Extract the [x, y] coordinate from the center of the cell holding the provided text.  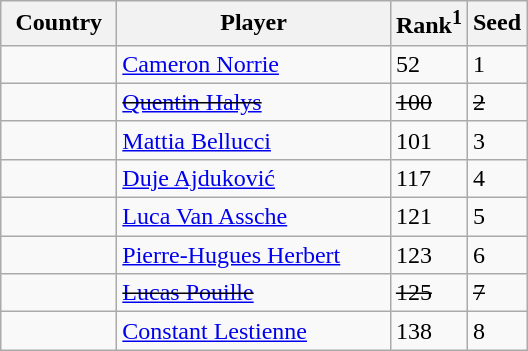
4 [496, 178]
Duje Ajduković [254, 178]
3 [496, 140]
125 [428, 293]
Country [59, 24]
52 [428, 64]
Player [254, 24]
Pierre-Hugues Herbert [254, 255]
1 [496, 64]
Quentin Halys [254, 102]
Mattia Bellucci [254, 140]
Seed [496, 24]
Lucas Pouille [254, 293]
8 [496, 331]
121 [428, 217]
Cameron Norrie [254, 64]
6 [496, 255]
Rank1 [428, 24]
123 [428, 255]
Constant Lestienne [254, 331]
Luca Van Assche [254, 217]
138 [428, 331]
5 [496, 217]
2 [496, 102]
7 [496, 293]
101 [428, 140]
100 [428, 102]
117 [428, 178]
